Capture the cell that displays the provided text and extract its [x, y] central coordinate. 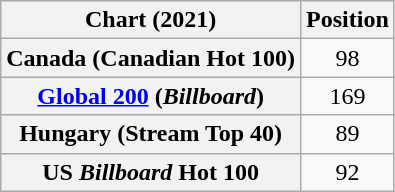
Chart (2021) [151, 20]
89 [348, 134]
92 [348, 172]
Position [348, 20]
Global 200 (Billboard) [151, 96]
Canada (Canadian Hot 100) [151, 58]
Hungary (Stream Top 40) [151, 134]
98 [348, 58]
US Billboard Hot 100 [151, 172]
169 [348, 96]
